Capture the cell that displays the provided text and extract its [X, Y] central coordinate. 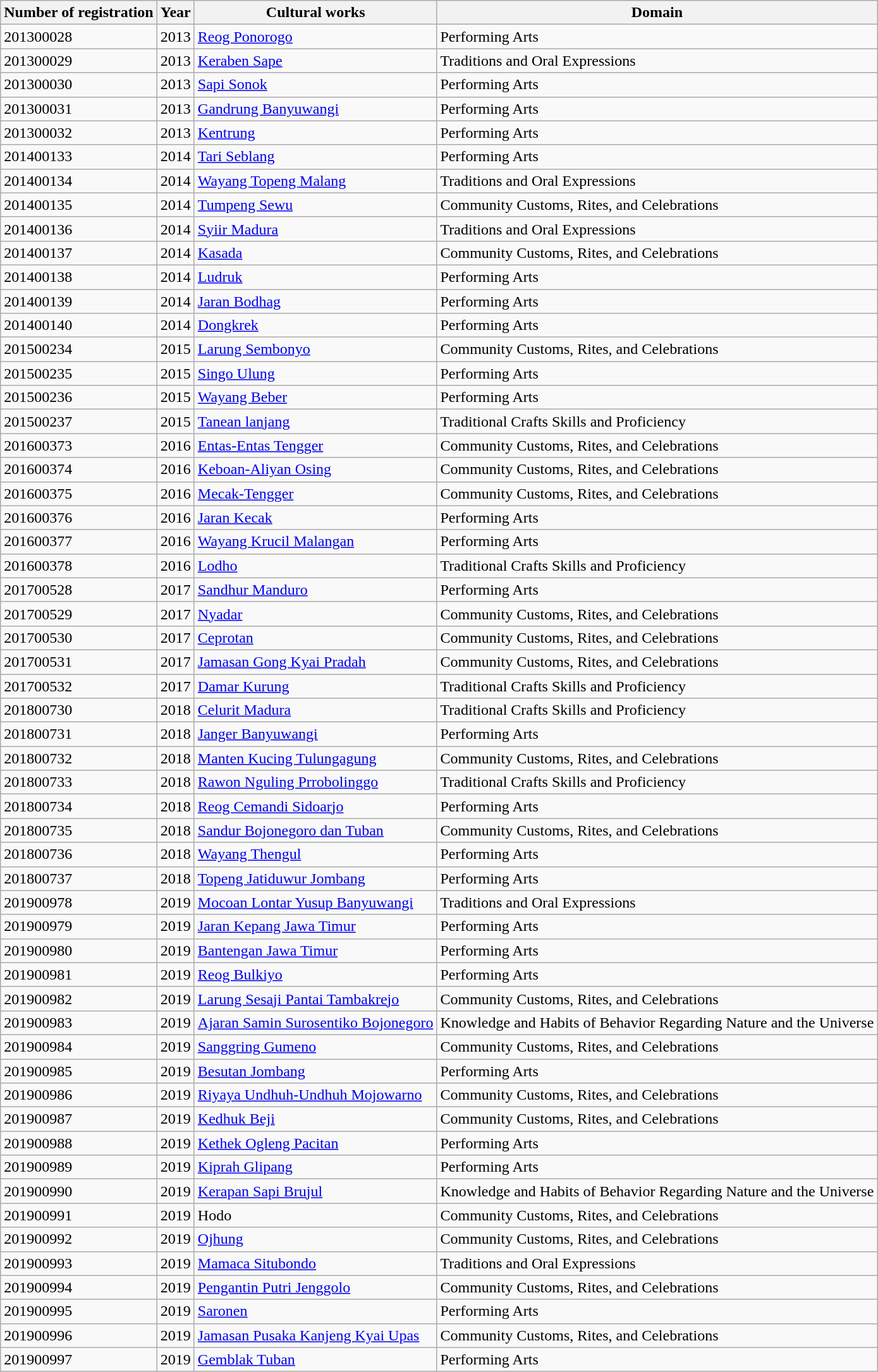
201600374 [78, 470]
Wayang Krucil Malangan [315, 542]
201900979 [78, 926]
201900989 [78, 1167]
201900991 [78, 1215]
Janger Banyuwangi [315, 734]
Kedhuk Beji [315, 1119]
Wayang Beber [315, 398]
Damar Kurung [315, 686]
Kiprah Glipang [315, 1167]
201900992 [78, 1239]
Ojhung [315, 1239]
201800733 [78, 782]
Bantengan Jawa Timur [315, 950]
201900986 [78, 1095]
Topeng Jatiduwur Jombang [315, 878]
201800735 [78, 830]
Jamasan Gong Kyai Pradah [315, 662]
201900995 [78, 1311]
201900982 [78, 999]
201800730 [78, 710]
201900994 [78, 1287]
201600376 [78, 518]
201600375 [78, 494]
201700531 [78, 662]
Reog Ponorogo [315, 37]
Mecak-Tengger [315, 494]
201900997 [78, 1359]
201400140 [78, 325]
201600373 [78, 446]
Wayang Topeng Malang [315, 181]
Kentrung [315, 133]
Tanean lanjang [315, 422]
Cultural works [315, 13]
Lodho [315, 566]
Saronen [315, 1311]
201800736 [78, 854]
Pengantin Putri Jenggolo [315, 1287]
Keboan-Aliyan Osing [315, 470]
Domain [657, 13]
201500236 [78, 398]
Riyaya Undhuh-Undhuh Mojowarno [315, 1095]
201900988 [78, 1143]
Year [176, 13]
201800732 [78, 758]
201700532 [78, 686]
201700530 [78, 638]
201400137 [78, 253]
201400134 [78, 181]
Reog Cemandi Sidoarjo [315, 806]
Syiir Madura [315, 229]
201500234 [78, 349]
Larung Sesaji Pantai Tambakrejo [315, 999]
Kethek Ogleng Pacitan [315, 1143]
Kasada [315, 253]
201300032 [78, 133]
201300030 [78, 85]
201300028 [78, 37]
201900990 [78, 1191]
Nyadar [315, 614]
Singo Ulung [315, 373]
201700529 [78, 614]
201900980 [78, 950]
201400138 [78, 277]
201400136 [78, 229]
Larung Sembonyo [315, 349]
Jaran Bodhag [315, 301]
201500235 [78, 373]
Ajaran Samin Surosentiko Bojonegoro [315, 1023]
201900978 [78, 902]
Rawon Nguling Prrobolinggo [315, 782]
201900981 [78, 974]
201900985 [78, 1071]
Entas-Entas Tengger [315, 446]
201900983 [78, 1023]
201800731 [78, 734]
Besutan Jombang [315, 1071]
201800737 [78, 878]
201400139 [78, 301]
201900993 [78, 1263]
201500237 [78, 422]
Mamaca Situbondo [315, 1263]
Hodo [315, 1215]
Wayang Thengul [315, 854]
Mocoan Lontar Yusup Banyuwangi [315, 902]
201900984 [78, 1047]
Dongkrek [315, 325]
Sandhur Manduro [315, 590]
Manten Kucing Tulungagung [315, 758]
201600377 [78, 542]
Keraben Sape [315, 61]
Jaran Kecak [315, 518]
201900996 [78, 1335]
Gandrung Banyuwangi [315, 109]
201600378 [78, 566]
201700528 [78, 590]
Ceprotan [315, 638]
Sanggring Gumeno [315, 1047]
201800734 [78, 806]
201300029 [78, 61]
201400133 [78, 157]
Jamasan Pusaka Kanjeng Kyai Upas [315, 1335]
Ludruk [315, 277]
Tari Seblang [315, 157]
201300031 [78, 109]
Kerapan Sapi Brujul [315, 1191]
Number of registration [78, 13]
201900987 [78, 1119]
Tumpeng Sewu [315, 205]
Celurit Madura [315, 710]
Gemblak Tuban [315, 1359]
Sandur Bojonegoro dan Tuban [315, 830]
201400135 [78, 205]
Jaran Kepang Jawa Timur [315, 926]
Sapi Sonok [315, 85]
Reog Bulkiyo [315, 974]
